Scan for the cell matching the given text and deliver its (X, Y) coordinate at center. 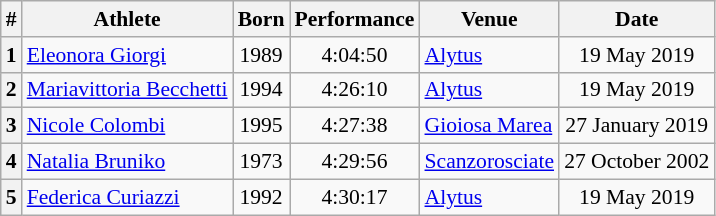
1992 (262, 197)
1995 (262, 126)
Athlete (128, 19)
Performance (355, 19)
Date (636, 19)
4:04:50 (355, 55)
4:30:17 (355, 197)
4:27:38 (355, 126)
# (12, 19)
1 (12, 55)
1973 (262, 162)
4:29:56 (355, 162)
Gioiosa Marea (489, 126)
1994 (262, 90)
4:26:10 (355, 90)
Scanzorosciate (489, 162)
27 January 2019 (636, 126)
Federica Curiazzi (128, 197)
3 (12, 126)
Venue (489, 19)
1989 (262, 55)
2 (12, 90)
4 (12, 162)
Eleonora Giorgi (128, 55)
Mariavittoria Becchetti (128, 90)
Natalia Bruniko (128, 162)
Nicole Colombi (128, 126)
Born (262, 19)
5 (12, 197)
27 October 2002 (636, 162)
